Identify which cell holds the provided text, then report its [x, y] central coordinate. 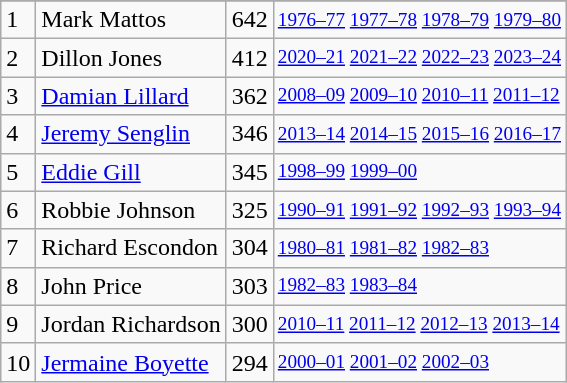
Jordan Richardson [131, 324]
Robbie Johnson [131, 210]
346 [250, 134]
345 [250, 172]
5 [18, 172]
1 [18, 20]
1980–81 1981–82 1982–83 [419, 248]
1990–91 1991–92 1992–93 1993–94 [419, 210]
1982–83 1983–84 [419, 286]
3 [18, 96]
4 [18, 134]
2020–21 2021–22 2022–23 2023–24 [419, 58]
10 [18, 362]
Richard Escondon [131, 248]
8 [18, 286]
2008–09 2009–10 2010–11 2011–12 [419, 96]
2 [18, 58]
2013–14 2014–15 2015–16 2016–17 [419, 134]
7 [18, 248]
362 [250, 96]
Jermaine Boyette [131, 362]
1976–77 1977–78 1978–79 1979–80 [419, 20]
642 [250, 20]
1998–99 1999–00 [419, 172]
325 [250, 210]
John Price [131, 286]
6 [18, 210]
2000–01 2001–02 2002–03 [419, 362]
Dillon Jones [131, 58]
Eddie Gill [131, 172]
Damian Lillard [131, 96]
2010–11 2011–12 2012–13 2013–14 [419, 324]
304 [250, 248]
300 [250, 324]
303 [250, 286]
9 [18, 324]
Jeremy Senglin [131, 134]
Mark Mattos [131, 20]
294 [250, 362]
412 [250, 58]
